Return (x, y) of the center of cell containing provided text 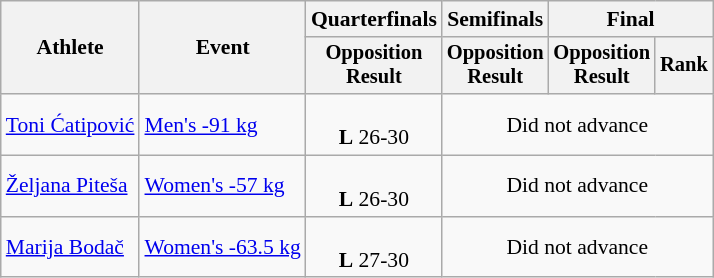
Women's -57 kg (222, 186)
Women's -63.5 kg (222, 248)
Rank (684, 66)
Men's -91 kg (222, 124)
Athlete (70, 48)
Toni Ćatipović (70, 124)
Željana Piteša (70, 186)
Event (222, 48)
Final (630, 19)
L 27-30 (374, 248)
Marija Bodač (70, 248)
Semifinals (496, 19)
Quarterfinals (374, 19)
